Locate the cell with the specified text and output its (X, Y) center coordinate. 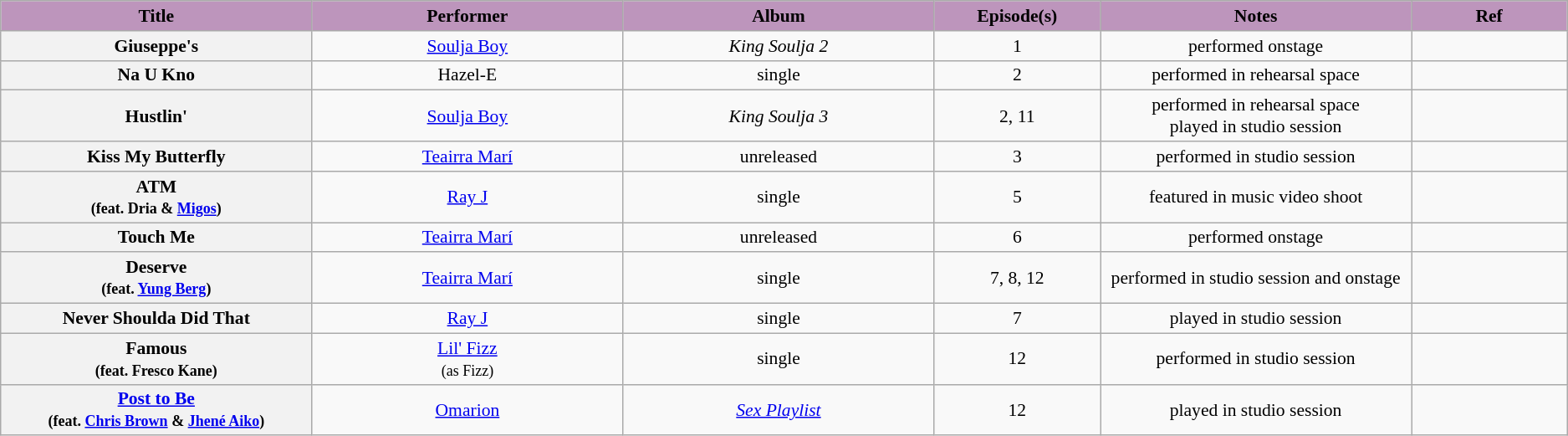
Famous (feat. Fresco Kane) (156, 358)
Ref (1489, 16)
2 (1017, 75)
Omarion (467, 410)
featured in music video shoot (1256, 197)
King Soulja 2 (779, 46)
performed in rehearsal space played in studio session (1256, 115)
performed in rehearsal space (1256, 75)
6 (1017, 238)
King Soulja 3 (779, 115)
Na U Kno (156, 75)
Title (156, 16)
1 (1017, 46)
Sex Playlist (779, 410)
Hustlin' (156, 115)
Kiss My Butterfly (156, 156)
performed in studio session and onstage (1256, 278)
Notes (1256, 16)
Hazel-E (467, 75)
Never Shoulda Did That (156, 319)
Deserve (feat. Yung Berg) (156, 278)
7, 8, 12 (1017, 278)
Episode(s) (1017, 16)
Performer (467, 16)
Post to Be (feat. Chris Brown & Jhené Aiko) (156, 410)
Touch Me (156, 238)
3 (1017, 156)
2, 11 (1017, 115)
Lil' Fizz (as Fizz) (467, 358)
Giuseppe's (156, 46)
5 (1017, 197)
ATM (feat. Dria & Migos) (156, 197)
7 (1017, 319)
Album (779, 16)
